Extract the (x, y) coordinate from the center of the cell holding the provided text.  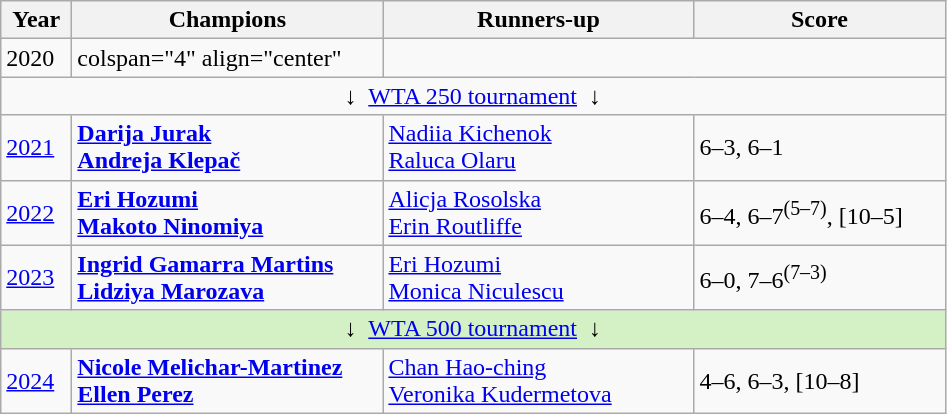
Nicole Melichar-Martinez Ellen Perez (228, 380)
6–0, 7–6(7–3) (820, 278)
↓ WTA 500 tournament ↓ (473, 329)
Chan Hao-ching Veronika Kudermetova (538, 380)
2024 (36, 380)
Eri Hozumi Monica Niculescu (538, 278)
colspan="4" align="center" (228, 58)
Year (36, 20)
Darija Jurak Andreja Klepač (228, 148)
4–6, 6–3, [10–8] (820, 380)
6–4, 6–7(5–7), [10–5] (820, 212)
Eri Hozumi Makoto Ninomiya (228, 212)
Alicja Rosolska Erin Routliffe (538, 212)
6–3, 6–1 (820, 148)
Ingrid Gamarra Martins Lidziya Marozava (228, 278)
↓ WTA 250 tournament ↓ (473, 96)
2021 (36, 148)
Champions (228, 20)
2022 (36, 212)
Runners-up (538, 20)
2020 (36, 58)
Nadiia Kichenok Raluca Olaru (538, 148)
2023 (36, 278)
Score (820, 20)
